Capture the cell that displays the provided text and extract its [X, Y] central coordinate. 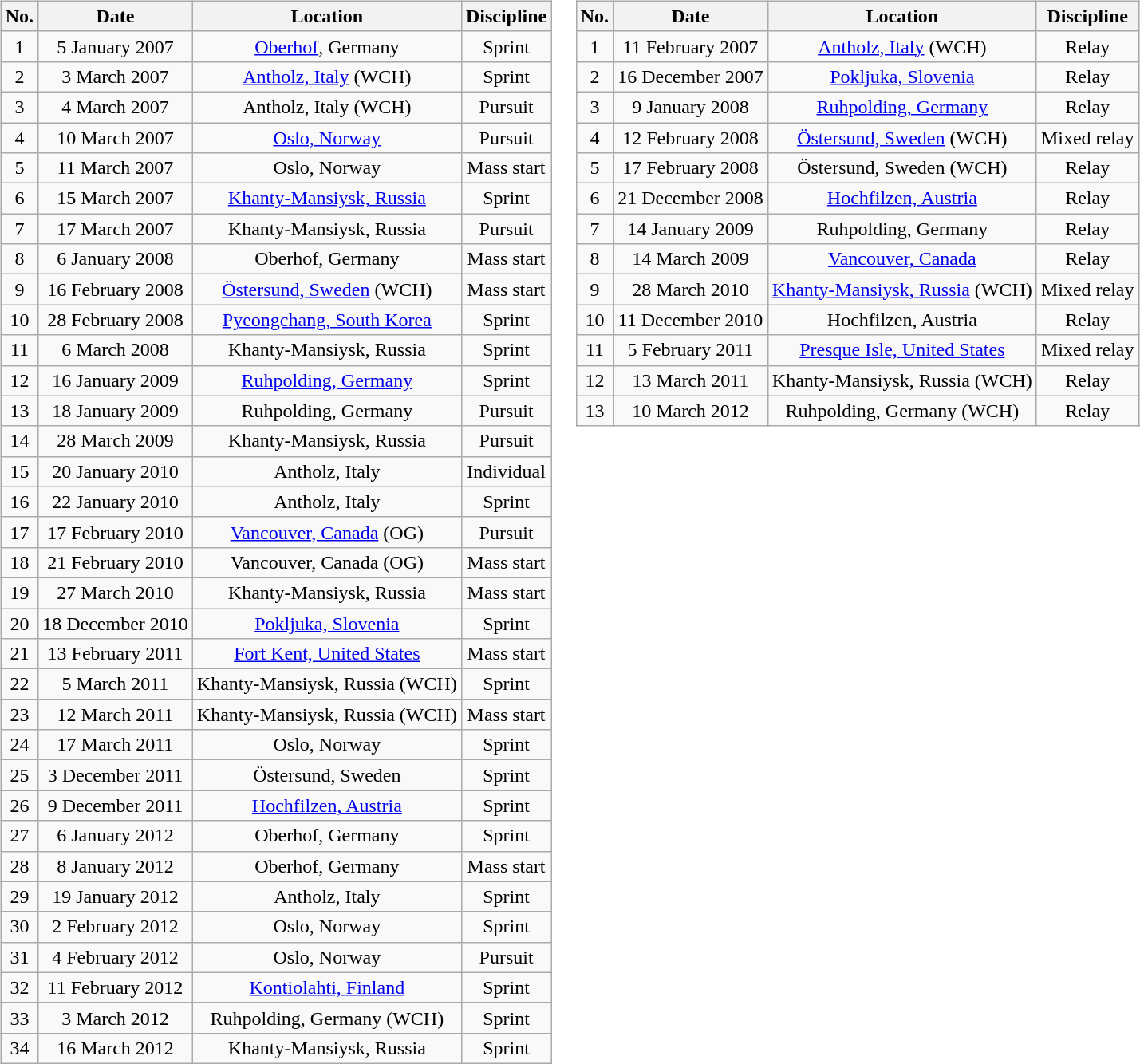
14 [19, 441]
9 December 2011 [116, 806]
8 January 2012 [116, 866]
22 [19, 684]
17 [19, 532]
11 February 2007 [691, 46]
20 January 2010 [116, 471]
4 February 2012 [116, 957]
3 March 2007 [116, 77]
13 February 2011 [116, 654]
19 January 2012 [116, 897]
18 [19, 562]
6 January 2008 [116, 259]
6 January 2012 [116, 836]
17 March 2007 [116, 229]
11 December 2010 [691, 320]
13 March 2011 [691, 380]
21 February 2010 [116, 562]
29 [19, 897]
15 March 2007 [116, 199]
22 January 2010 [116, 502]
28 March 2010 [691, 290]
Presque Isle, United States [901, 350]
11 March 2007 [116, 168]
12 February 2008 [691, 138]
3 December 2011 [116, 775]
28 February 2008 [116, 320]
23 [19, 715]
10 March 2007 [116, 138]
16 March 2012 [116, 1048]
33 [19, 1018]
Kontiolahti, Finland [327, 987]
14 January 2009 [691, 229]
17 February 2010 [116, 532]
28 [19, 866]
10 March 2012 [691, 411]
16 January 2009 [116, 380]
Pyeongchang, South Korea [327, 320]
9 January 2008 [691, 107]
27 March 2010 [116, 593]
Fort Kent, United States [327, 654]
27 [19, 836]
24 [19, 745]
18 January 2009 [116, 411]
4 March 2007 [116, 107]
20 [19, 623]
11 February 2012 [116, 987]
12 March 2011 [116, 715]
6 March 2008 [116, 350]
17 February 2008 [691, 168]
3 March 2012 [116, 1018]
2 February 2012 [116, 927]
21 [19, 654]
17 March 2011 [116, 745]
5 January 2007 [116, 46]
Individual [506, 471]
26 [19, 806]
16 [19, 502]
21 December 2008 [691, 199]
32 [19, 987]
18 December 2010 [116, 623]
5 March 2011 [116, 684]
16 December 2007 [691, 77]
28 March 2009 [116, 441]
Vancouver, Canada [901, 259]
34 [19, 1048]
16 February 2008 [116, 290]
31 [19, 957]
15 [19, 471]
25 [19, 775]
30 [19, 927]
19 [19, 593]
14 March 2009 [691, 259]
Östersund, Sweden [327, 775]
5 February 2011 [691, 350]
